Determine the [x, y] coordinate at the center of the cell enclosing the given text.  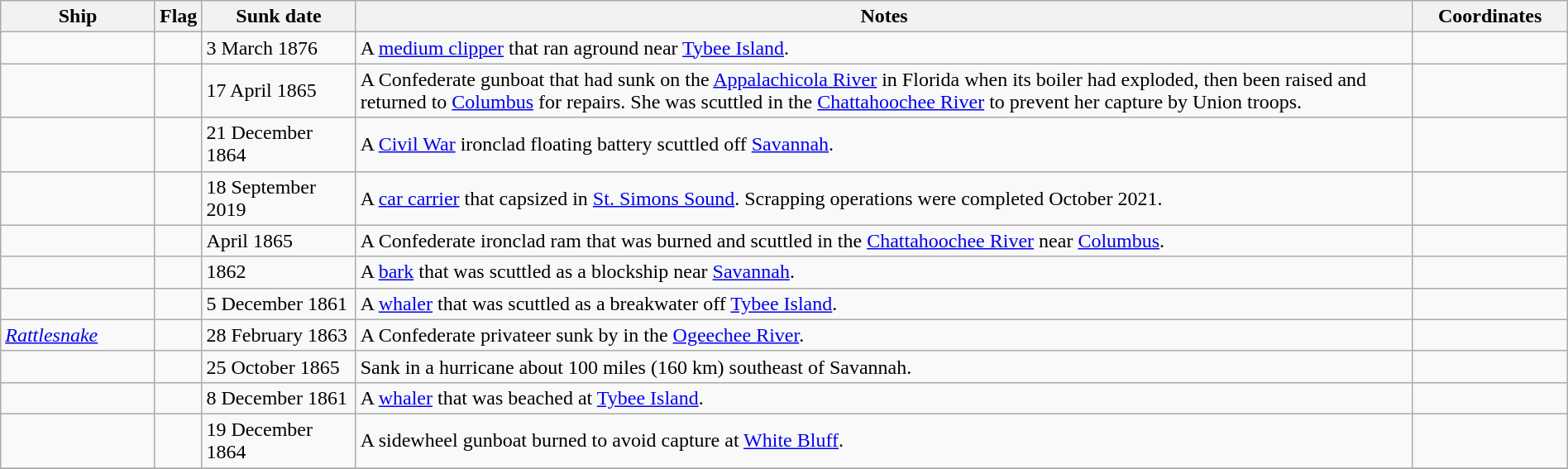
A Confederate ironclad ram that was burned and scuttled in the Chattahoochee River near Columbus. [884, 241]
8 December 1861 [279, 398]
Rattlesnake [78, 335]
19 December 1864 [279, 440]
Sunk date [279, 17]
17 April 1865 [279, 91]
Sank in a hurricane about 100 miles (160 km) southeast of Savannah. [884, 366]
A medium clipper that ran aground near Tybee Island. [884, 48]
A whaler that was scuttled as a breakwater off Tybee Island. [884, 304]
Notes [884, 17]
5 December 1861 [279, 304]
Ship [78, 17]
1862 [279, 272]
Flag [178, 17]
A car carrier that capsized in St. Simons Sound. Scrapping operations were completed October 2021. [884, 199]
A Confederate privateer sunk by in the Ogeechee River. [884, 335]
A whaler that was beached at Tybee Island. [884, 398]
18 September 2019 [279, 199]
25 October 1865 [279, 366]
3 March 1876 [279, 48]
April 1865 [279, 241]
Coordinates [1490, 17]
28 February 1863 [279, 335]
21 December 1864 [279, 144]
A sidewheel gunboat burned to avoid capture at White Bluff. [884, 440]
A bark that was scuttled as a blockship near Savannah. [884, 272]
A Civil War ironclad floating battery scuttled off Savannah. [884, 144]
